Scan for the cell matching the given text and deliver its [X, Y] coordinate at center. 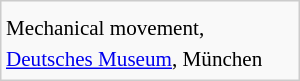
Mechanical movement, Deutsches Museum, München [150, 43]
